From the cell containing the given text, extract its center point as [X, Y] coordinate. 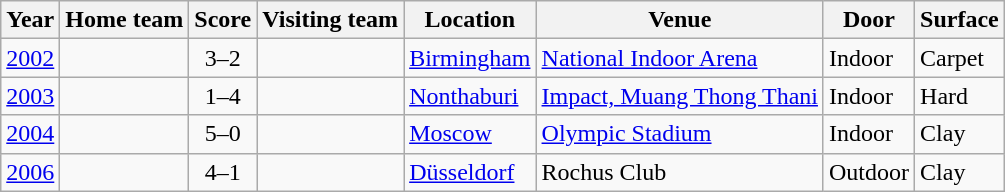
Nonthaburi [470, 96]
1–4 [223, 96]
Olympic Stadium [680, 134]
Score [223, 20]
Year [30, 20]
5–0 [223, 134]
Rochus Club [680, 172]
Venue [680, 20]
Outdoor [868, 172]
Visiting team [330, 20]
Carpet [960, 58]
2002 [30, 58]
2004 [30, 134]
Düsseldorf [470, 172]
4–1 [223, 172]
3–2 [223, 58]
2006 [30, 172]
Impact, Muang Thong Thani [680, 96]
Birmingham [470, 58]
Door [868, 20]
2003 [30, 96]
Moscow [470, 134]
Surface [960, 20]
National Indoor Arena [680, 58]
Location [470, 20]
Hard [960, 96]
Home team [124, 20]
